For the text-containing cell, return its midpoint in (x, y) coordinate format. 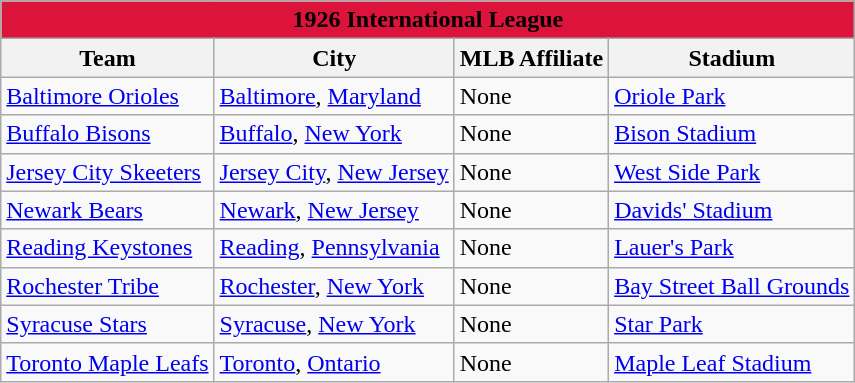
Reading Keystones (108, 248)
Newark Bears (108, 210)
Toronto, Ontario (334, 362)
Baltimore Orioles (108, 96)
MLB Affiliate (531, 58)
City (334, 58)
West Side Park (732, 172)
Buffalo, New York (334, 134)
Rochester, New York (334, 286)
Lauer's Park (732, 248)
Buffalo Bisons (108, 134)
Stadium (732, 58)
Syracuse, New York (334, 324)
Star Park (732, 324)
Rochester Tribe (108, 286)
Team (108, 58)
1926 International League (428, 20)
Syracuse Stars (108, 324)
Jersey City, New Jersey (334, 172)
Maple Leaf Stadium (732, 362)
Davids' Stadium (732, 210)
Oriole Park (732, 96)
Jersey City Skeeters (108, 172)
Baltimore, Maryland (334, 96)
Newark, New Jersey (334, 210)
Reading, Pennsylvania (334, 248)
Bison Stadium (732, 134)
Bay Street Ball Grounds (732, 286)
Toronto Maple Leafs (108, 362)
